Output the (x, y) coordinate of the center of the cell containing the given text.  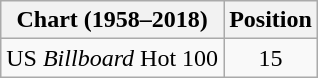
15 (271, 58)
Chart (1958–2018) (112, 20)
US Billboard Hot 100 (112, 58)
Position (271, 20)
